Determine the (x, y) coordinate at the center of the cell enclosing the given text.  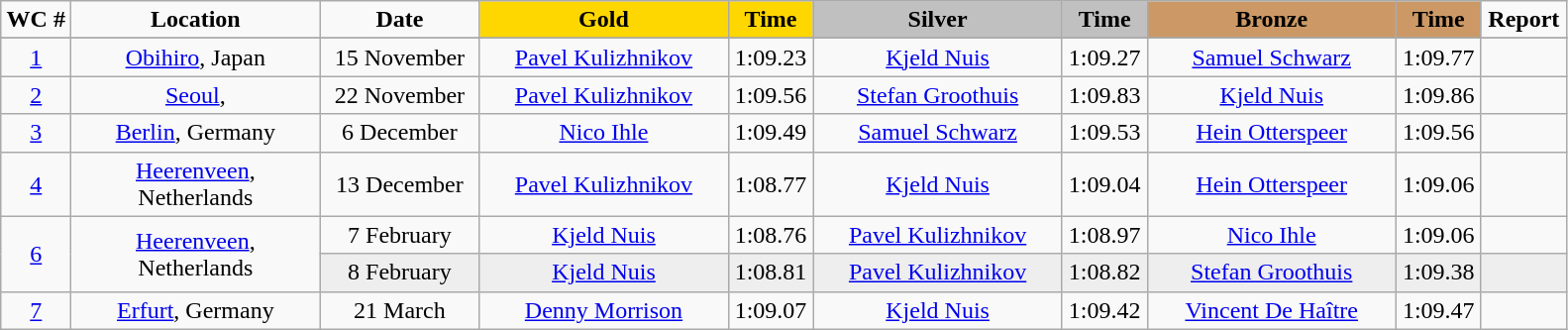
1 (36, 57)
1:09.86 (1438, 95)
4 (36, 184)
Vincent De Haître (1272, 310)
6 December (400, 133)
1:09.47 (1438, 310)
7 February (400, 235)
1:08.81 (771, 273)
6 (36, 254)
1:09.49 (771, 133)
Seoul, (196, 95)
Gold (604, 20)
1:09.07 (771, 310)
Silver (937, 20)
3 (36, 133)
Obihiro, Japan (196, 57)
1:09.83 (1104, 95)
Location (196, 20)
Date (400, 20)
1:08.76 (771, 235)
Berlin, Germany (196, 133)
1:08.77 (771, 184)
Report (1523, 20)
8 February (400, 273)
7 (36, 310)
15 November (400, 57)
Denny Morrison (604, 310)
1:09.77 (1438, 57)
1:09.53 (1104, 133)
13 December (400, 184)
1:09.27 (1104, 57)
2 (36, 95)
1:09.23 (771, 57)
1:09.04 (1104, 184)
Bronze (1272, 20)
1:09.42 (1104, 310)
21 March (400, 310)
1:08.82 (1104, 273)
22 November (400, 95)
1:09.38 (1438, 273)
Erfurt, Germany (196, 310)
WC # (36, 20)
1:08.97 (1104, 235)
